Search for the cell housing the specified text and yield its [x, y] center coordinate. 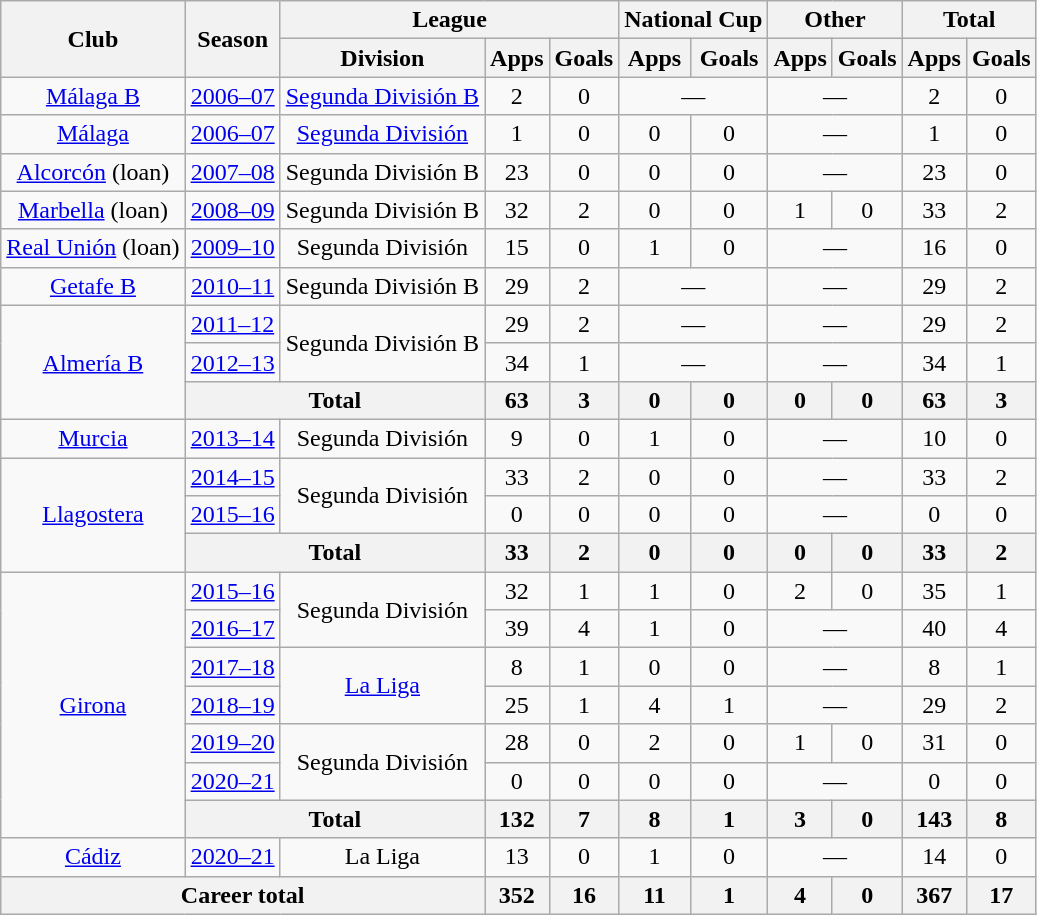
352 [517, 895]
2008–09 [232, 210]
Real Unión (loan) [93, 248]
13 [517, 857]
League [450, 20]
2009–10 [232, 248]
2012–13 [232, 362]
Girona [93, 705]
Alcorcón (loan) [93, 172]
2019–20 [232, 743]
2010–11 [232, 286]
Getafe B [93, 286]
132 [517, 819]
Other [835, 20]
7 [584, 819]
2013–14 [232, 438]
28 [517, 743]
Llagostera [93, 515]
Málaga B [93, 96]
Club [93, 39]
11 [655, 895]
2017–18 [232, 667]
Murcia [93, 438]
2011–12 [232, 324]
143 [934, 819]
40 [934, 629]
Marbella (loan) [93, 210]
35 [934, 591]
2018–19 [232, 705]
Season [232, 39]
2016–17 [232, 629]
Almería B [93, 362]
39 [517, 629]
Division [382, 58]
31 [934, 743]
14 [934, 857]
Cádiz [93, 857]
2007–08 [232, 172]
Málaga [93, 134]
9 [517, 438]
17 [1001, 895]
25 [517, 705]
15 [517, 248]
367 [934, 895]
2014–15 [232, 477]
National Cup [694, 20]
Career total [243, 895]
10 [934, 438]
